Locate the cell with the specified text and output its [X, Y] center coordinate. 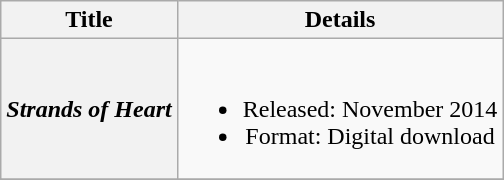
Title [89, 20]
Details [340, 20]
Strands of Heart [89, 109]
Released: November 2014Format: Digital download [340, 109]
